Pinpoint the cell where the given text exists, returning its [x, y] midpoint coordinate. 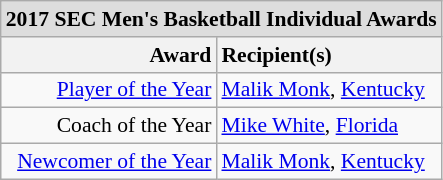
Mike White, Florida [328, 126]
Newcomer of the Year [109, 162]
2017 SEC Men's Basketball Individual Awards [222, 19]
Recipient(s) [328, 55]
Award [109, 55]
Coach of the Year [109, 126]
Player of the Year [109, 90]
